Find where the given text appears and provide that cell's center as (X, Y) coordinate. 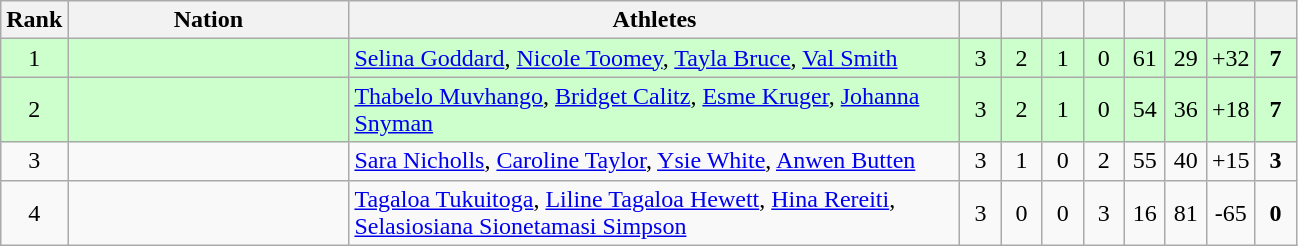
Sara Nicholls, Caroline Taylor, Ysie White, Anwen Butten (654, 161)
55 (1144, 161)
29 (1186, 58)
Nation (208, 20)
54 (1144, 110)
81 (1186, 212)
61 (1144, 58)
+15 (1230, 161)
+32 (1230, 58)
40 (1186, 161)
Tagaloa Tukuitoga, Liline Tagaloa Hewett, Hina Rereiti, Selasiosiana Sionetamasi Simpson (654, 212)
Thabelo Muvhango, Bridget Calitz, Esme Kruger, Johanna Snyman (654, 110)
4 (34, 212)
Rank (34, 20)
Selina Goddard, Nicole Toomey, Tayla Bruce, Val Smith (654, 58)
36 (1186, 110)
-65 (1230, 212)
16 (1144, 212)
+18 (1230, 110)
Athletes (654, 20)
